For the text-containing cell, return its midpoint in (X, Y) coordinate format. 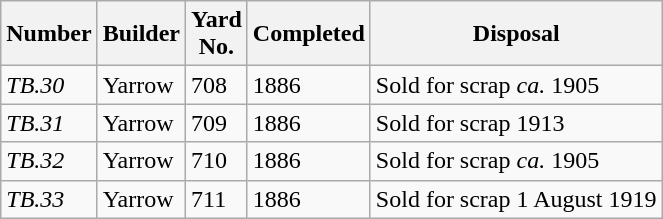
711 (217, 199)
709 (217, 123)
TB.30 (49, 85)
Sold for scrap 1 August 1919 (516, 199)
Builder (141, 34)
TB.33 (49, 199)
Sold for scrap 1913 (516, 123)
Number (49, 34)
TB.31 (49, 123)
Disposal (516, 34)
Yard No. (217, 34)
708 (217, 85)
TB.32 (49, 161)
710 (217, 161)
Completed (308, 34)
